Output the (X, Y) coordinate of the center of the cell containing the given text.  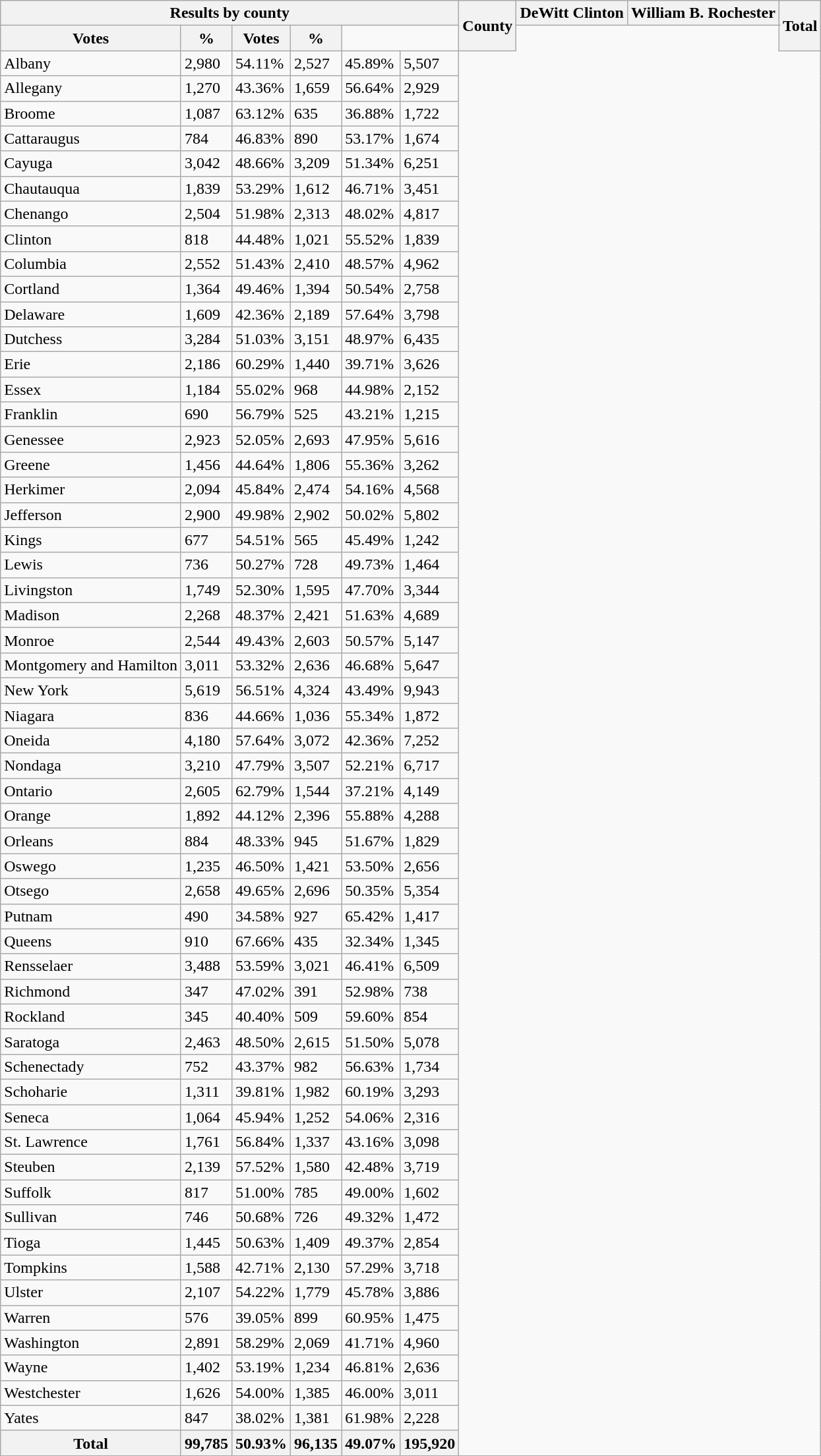
Niagara (91, 715)
5,354 (430, 891)
9,943 (430, 690)
3,072 (317, 741)
38.02% (261, 1418)
2,268 (206, 615)
39.05% (261, 1318)
51.00% (261, 1192)
41.71% (371, 1343)
Madison (91, 615)
2,900 (206, 515)
635 (317, 113)
56.84% (261, 1142)
43.36% (261, 88)
49.98% (261, 515)
Results by county (229, 13)
1,242 (430, 540)
1,021 (317, 239)
1,612 (317, 189)
1,456 (206, 465)
39.81% (261, 1092)
1,779 (317, 1293)
Delaware (91, 314)
847 (206, 1418)
51.43% (261, 264)
Cattaraugus (91, 138)
46.81% (371, 1368)
347 (206, 991)
738 (430, 991)
St. Lawrence (91, 1142)
3,021 (317, 966)
1,311 (206, 1092)
46.41% (371, 966)
2,130 (317, 1267)
53.32% (261, 665)
54.16% (371, 490)
Tompkins (91, 1267)
Richmond (91, 991)
2,615 (317, 1041)
1,659 (317, 88)
1,235 (206, 866)
785 (317, 1192)
2,527 (317, 63)
784 (206, 138)
3,626 (430, 364)
Chenango (91, 214)
3,718 (430, 1267)
36.88% (371, 113)
48.37% (261, 615)
57.29% (371, 1267)
Dutchess (91, 339)
2,902 (317, 515)
Columbia (91, 264)
50.68% (261, 1217)
3,042 (206, 163)
576 (206, 1318)
2,463 (206, 1041)
52.21% (371, 766)
Otsego (91, 891)
2,186 (206, 364)
67.66% (261, 941)
1,184 (206, 390)
Oneida (91, 741)
2,658 (206, 891)
50.57% (371, 640)
1,892 (206, 816)
2,603 (317, 640)
Clinton (91, 239)
3,151 (317, 339)
945 (317, 841)
854 (430, 1016)
1,215 (430, 415)
1,609 (206, 314)
509 (317, 1016)
44.48% (261, 239)
6,435 (430, 339)
44.98% (371, 390)
677 (206, 540)
58.29% (261, 1343)
Broome (91, 113)
Cortland (91, 289)
1,381 (317, 1418)
Saratoga (91, 1041)
48.97% (371, 339)
1,734 (430, 1066)
1,475 (430, 1318)
1,252 (317, 1117)
1,674 (430, 138)
746 (206, 1217)
49.46% (261, 289)
1,402 (206, 1368)
2,094 (206, 490)
44.12% (261, 816)
5,147 (430, 640)
46.68% (371, 665)
6,717 (430, 766)
1,602 (430, 1192)
Washington (91, 1343)
1,588 (206, 1267)
63.12% (261, 113)
2,552 (206, 264)
1,364 (206, 289)
37.21% (371, 791)
Kings (91, 540)
51.98% (261, 214)
55.02% (261, 390)
Tioga (91, 1242)
1,544 (317, 791)
817 (206, 1192)
Oswego (91, 866)
391 (317, 991)
Albany (91, 63)
56.79% (261, 415)
565 (317, 540)
884 (206, 841)
51.67% (371, 841)
46.71% (371, 189)
1,580 (317, 1167)
4,689 (430, 615)
61.98% (371, 1418)
1,270 (206, 88)
4,817 (430, 214)
50.35% (371, 891)
4,288 (430, 816)
46.83% (261, 138)
32.34% (371, 941)
Ulster (91, 1293)
726 (317, 1217)
Livingston (91, 590)
47.70% (371, 590)
50.02% (371, 515)
54.51% (261, 540)
Westchester (91, 1393)
Rockland (91, 1016)
Herkimer (91, 490)
4,568 (430, 490)
4,149 (430, 791)
48.66% (261, 163)
Cayuga (91, 163)
1,626 (206, 1393)
45.78% (371, 1293)
1,761 (206, 1142)
1,806 (317, 465)
3,451 (430, 189)
47.79% (261, 766)
Steuben (91, 1167)
1,234 (317, 1368)
2,316 (430, 1117)
60.29% (261, 364)
Yates (91, 1418)
2,758 (430, 289)
4,324 (317, 690)
2,656 (430, 866)
3,488 (206, 966)
45.89% (371, 63)
48.50% (261, 1041)
2,696 (317, 891)
55.52% (371, 239)
3,293 (430, 1092)
53.50% (371, 866)
50.93% (261, 1443)
818 (206, 239)
525 (317, 415)
49.37% (371, 1242)
Greene (91, 465)
345 (206, 1016)
2,421 (317, 615)
1,722 (430, 113)
1,829 (430, 841)
2,396 (317, 816)
52.05% (261, 440)
1,421 (317, 866)
2,313 (317, 214)
53.19% (261, 1368)
1,749 (206, 590)
Franklin (91, 415)
Seneca (91, 1117)
William B. Rochester (703, 13)
1,385 (317, 1393)
1,872 (430, 715)
49.43% (261, 640)
45.84% (261, 490)
3,098 (430, 1142)
2,474 (317, 490)
Orange (91, 816)
2,923 (206, 440)
Allegany (91, 88)
5,802 (430, 515)
43.49% (371, 690)
3,344 (430, 590)
4,960 (430, 1343)
736 (206, 565)
43.37% (261, 1066)
43.16% (371, 1142)
1,595 (317, 590)
50.63% (261, 1242)
56.51% (261, 690)
44.66% (261, 715)
49.32% (371, 1217)
5,078 (430, 1041)
4,962 (430, 264)
968 (317, 390)
2,410 (317, 264)
New York (91, 690)
1,036 (317, 715)
Orleans (91, 841)
55.34% (371, 715)
2,544 (206, 640)
65.42% (371, 916)
3,284 (206, 339)
40.40% (261, 1016)
2,891 (206, 1343)
49.73% (371, 565)
690 (206, 415)
56.63% (371, 1066)
3,886 (430, 1293)
99,785 (206, 1443)
34.58% (261, 916)
Rensselaer (91, 966)
728 (317, 565)
Monroe (91, 640)
Jefferson (91, 515)
50.27% (261, 565)
490 (206, 916)
5,619 (206, 690)
Schenectady (91, 1066)
1,064 (206, 1117)
3,719 (430, 1167)
44.64% (261, 465)
55.36% (371, 465)
836 (206, 715)
51.34% (371, 163)
1,345 (430, 941)
195,920 (430, 1443)
53.29% (261, 189)
1,417 (430, 916)
49.00% (371, 1192)
49.65% (261, 891)
Erie (91, 364)
Putnam (91, 916)
2,228 (430, 1418)
2,693 (317, 440)
59.60% (371, 1016)
51.50% (371, 1041)
57.52% (261, 1167)
1,982 (317, 1092)
Essex (91, 390)
3,507 (317, 766)
50.54% (371, 289)
2,107 (206, 1293)
Genessee (91, 440)
Warren (91, 1318)
Lewis (91, 565)
1,337 (317, 1142)
1,087 (206, 113)
927 (317, 916)
54.22% (261, 1293)
62.79% (261, 791)
2,069 (317, 1343)
55.88% (371, 816)
2,139 (206, 1167)
5,507 (430, 63)
48.33% (261, 841)
Ontario (91, 791)
982 (317, 1066)
51.03% (261, 339)
60.95% (371, 1318)
2,854 (430, 1242)
56.64% (371, 88)
3,262 (430, 465)
Nondaga (91, 766)
52.98% (371, 991)
43.21% (371, 415)
49.07% (371, 1443)
45.94% (261, 1117)
435 (317, 941)
1,472 (430, 1217)
County (488, 26)
47.02% (261, 991)
910 (206, 941)
Montgomery and Hamilton (91, 665)
42.71% (261, 1267)
4,180 (206, 741)
890 (317, 138)
2,929 (430, 88)
47.95% (371, 440)
53.59% (261, 966)
39.71% (371, 364)
3,210 (206, 766)
1,394 (317, 289)
2,980 (206, 63)
2,605 (206, 791)
48.02% (371, 214)
2,152 (430, 390)
Chautauqua (91, 189)
Queens (91, 941)
3,209 (317, 163)
54.06% (371, 1117)
46.50% (261, 866)
45.49% (371, 540)
6,509 (430, 966)
Suffolk (91, 1192)
2,504 (206, 214)
52.30% (261, 590)
2,189 (317, 314)
60.19% (371, 1092)
6,251 (430, 163)
1,464 (430, 565)
53.17% (371, 138)
Schoharie (91, 1092)
Sullivan (91, 1217)
5,616 (430, 440)
899 (317, 1318)
54.00% (261, 1393)
DeWitt Clinton (572, 13)
752 (206, 1066)
5,647 (430, 665)
7,252 (430, 741)
48.57% (371, 264)
42.48% (371, 1167)
1,409 (317, 1242)
54.11% (261, 63)
96,135 (317, 1443)
Wayne (91, 1368)
46.00% (371, 1393)
51.63% (371, 615)
1,440 (317, 364)
1,445 (206, 1242)
3,798 (430, 314)
